For the text-containing cell, return its midpoint in (x, y) coordinate format. 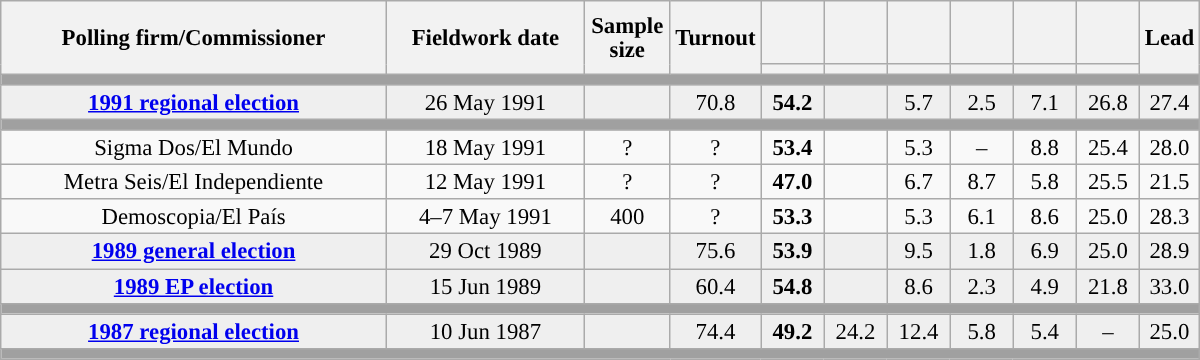
2.3 (982, 286)
21.5 (1169, 182)
24.2 (856, 332)
49.2 (792, 332)
74.4 (716, 332)
70.8 (716, 102)
7.1 (1044, 102)
8.8 (1044, 148)
12.4 (918, 332)
54.2 (792, 102)
6.7 (918, 182)
25.4 (1108, 148)
1987 regional election (194, 332)
54.8 (792, 286)
12 May 1991 (485, 182)
1.8 (982, 252)
6.9 (1044, 252)
9.5 (918, 252)
1989 EP election (194, 286)
400 (627, 218)
75.6 (716, 252)
28.3 (1169, 218)
6.1 (982, 218)
Demoscopia/El País (194, 218)
33.0 (1169, 286)
Fieldwork date (485, 38)
29 Oct 1989 (485, 252)
Turnout (716, 38)
Sigma Dos/El Mundo (194, 148)
25.5 (1108, 182)
10 Jun 1987 (485, 332)
21.8 (1108, 286)
26 May 1991 (485, 102)
28.0 (1169, 148)
53.9 (792, 252)
1989 general election (194, 252)
5.7 (918, 102)
47.0 (792, 182)
Sample size (627, 38)
60.4 (716, 286)
53.4 (792, 148)
2.5 (982, 102)
28.9 (1169, 252)
4–7 May 1991 (485, 218)
Lead (1169, 38)
53.3 (792, 218)
Metra Seis/El Independiente (194, 182)
18 May 1991 (485, 148)
15 Jun 1989 (485, 286)
Polling firm/Commissioner (194, 38)
26.8 (1108, 102)
4.9 (1044, 286)
8.7 (982, 182)
1991 regional election (194, 102)
27.4 (1169, 102)
5.4 (1044, 332)
